Scan for the cell matching the given text and deliver its (X, Y) coordinate at center. 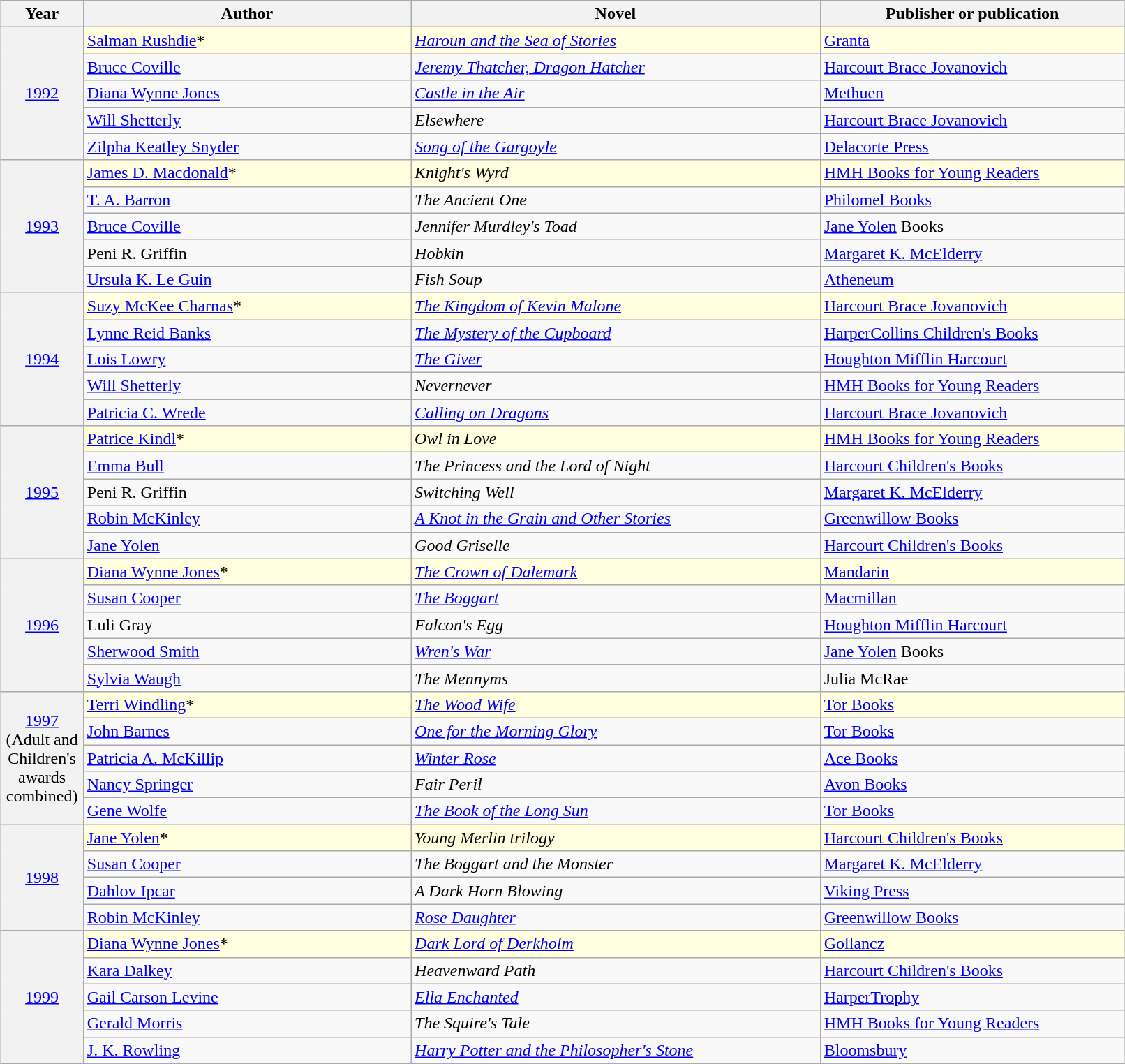
1993 (42, 226)
Kara Dalkey (247, 970)
The Book of the Long Sun (616, 811)
Jane Yolen* (247, 838)
Methuen (972, 94)
The Giver (616, 360)
Jane Yolen (247, 545)
Castle in the Air (616, 94)
Fish Soup (616, 279)
Ace Books (972, 758)
The Boggart (616, 598)
Elsewhere (616, 120)
The Crown of Dalemark (616, 572)
The Princess and the Lord of Night (616, 466)
Julia McRae (972, 678)
Young Merlin trilogy (616, 838)
Atheneum (972, 279)
Delacorte Press (972, 147)
Song of the Gargoyle (616, 147)
Heavenward Path (616, 970)
The Mystery of the Cupboard (616, 333)
A Dark Horn Blowing (616, 891)
Falcon's Egg (616, 625)
Owl in Love (616, 439)
The Wood Wife (616, 704)
1998 (42, 878)
Gerald Morris (247, 1024)
1994 (42, 359)
Luli Gray (247, 625)
The Kingdom of Kevin Malone (616, 306)
The Ancient One (616, 200)
A Knot in the Grain and Other Stories (616, 519)
Year (42, 14)
Jeremy Thatcher, Dragon Hatcher (616, 67)
Ella Enchanted (616, 997)
Nancy Springer (247, 785)
Diana Wynne Jones (247, 94)
Novel (616, 14)
Nevernever (616, 386)
Dark Lord of Derkholm (616, 944)
Publisher or publication (972, 14)
Viking Press (972, 891)
Winter Rose (616, 758)
Hobkin (616, 253)
1999 (42, 997)
Macmillan (972, 598)
Lois Lowry (247, 360)
Ursula K. Le Guin (247, 279)
Harry Potter and the Philosopher's Stone (616, 1050)
The Boggart and the Monster (616, 864)
Calling on Dragons (616, 413)
J. K. Rowling (247, 1050)
Patrice Kindl* (247, 439)
Dahlov Ipcar (247, 891)
Avon Books (972, 785)
Switching Well (616, 492)
Haroun and the Sea of Stories (616, 40)
Granta (972, 40)
Jennifer Murdley's Toad (616, 226)
Salman Rushdie* (247, 40)
Lynne Reid Banks (247, 333)
Emma Bull (247, 466)
Gail Carson Levine (247, 997)
James D. Macdonald* (247, 173)
Terri Windling* (247, 704)
John Barnes (247, 731)
The Squire's Tale (616, 1024)
1992 (42, 94)
Sylvia Waugh (247, 678)
One for the Morning Glory (616, 731)
T. A. Barron (247, 200)
Wren's War (616, 651)
Sherwood Smith (247, 651)
Fair Peril (616, 785)
Zilpha Keatley Snyder (247, 147)
HarperTrophy (972, 997)
Philomel Books (972, 200)
Rose Daughter (616, 917)
1995 (42, 492)
The Mennyms (616, 678)
Patricia A. McKillip (247, 758)
Gollancz (972, 944)
Bloomsbury (972, 1050)
Good Griselle (616, 545)
1996 (42, 625)
Author (247, 14)
HarperCollins Children's Books (972, 333)
1997(Adult and Children's awards combined) (42, 758)
Gene Wolfe (247, 811)
Patricia C. Wrede (247, 413)
Suzy McKee Charnas* (247, 306)
Mandarin (972, 572)
Knight's Wyrd (616, 173)
